Return (x, y) of the center of cell containing provided text 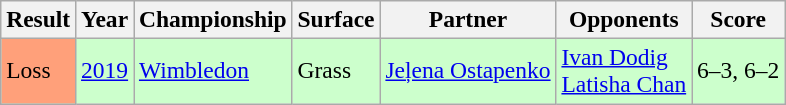
Jeļena Ostapenko (468, 70)
Score (738, 19)
Year (105, 19)
2019 (105, 70)
Wimbledon (214, 70)
Result (38, 19)
Ivan Dodig Latisha Chan (624, 70)
6–3, 6–2 (738, 70)
Championship (214, 19)
Surface (336, 19)
Opponents (624, 19)
Loss (38, 70)
Grass (336, 70)
Partner (468, 19)
